Search for the cell housing the specified text and yield its (X, Y) center coordinate. 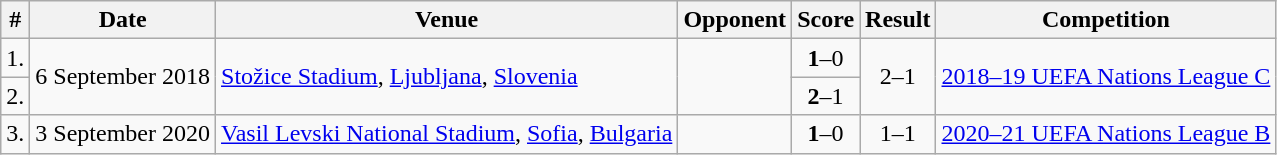
Venue (447, 20)
3 September 2020 (123, 134)
Competition (1106, 20)
1. (16, 58)
Opponent (735, 20)
Score (826, 20)
Vasil Levski National Stadium, Sofia, Bulgaria (447, 134)
Date (123, 20)
3. (16, 134)
2020–21 UEFA Nations League B (1106, 134)
# (16, 20)
6 September 2018 (123, 77)
1–1 (898, 134)
Stožice Stadium, Ljubljana, Slovenia (447, 77)
2. (16, 96)
Result (898, 20)
2018–19 UEFA Nations League C (1106, 77)
